Extract the (x, y) coordinate from the center of the cell holding the provided text.  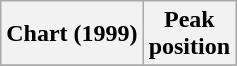
Peakposition (189, 34)
Chart (1999) (72, 34)
